Return (x, y) of the center of cell containing provided text 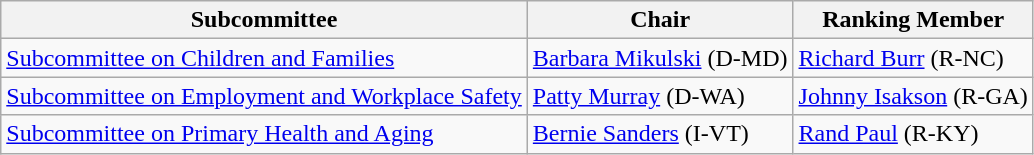
Richard Burr (R-NC) (913, 58)
Johnny Isakson (R-GA) (913, 96)
Barbara Mikulski (D-MD) (660, 58)
Chair (660, 20)
Ranking Member (913, 20)
Bernie Sanders (I-VT) (660, 134)
Subcommittee on Primary Health and Aging (264, 134)
Subcommittee on Employment and Workplace Safety (264, 96)
Rand Paul (R-KY) (913, 134)
Patty Murray (D-WA) (660, 96)
Subcommittee on Children and Families (264, 58)
Subcommittee (264, 20)
